Return the [X, Y] coordinate for the center point of the cell that contains the specified text.  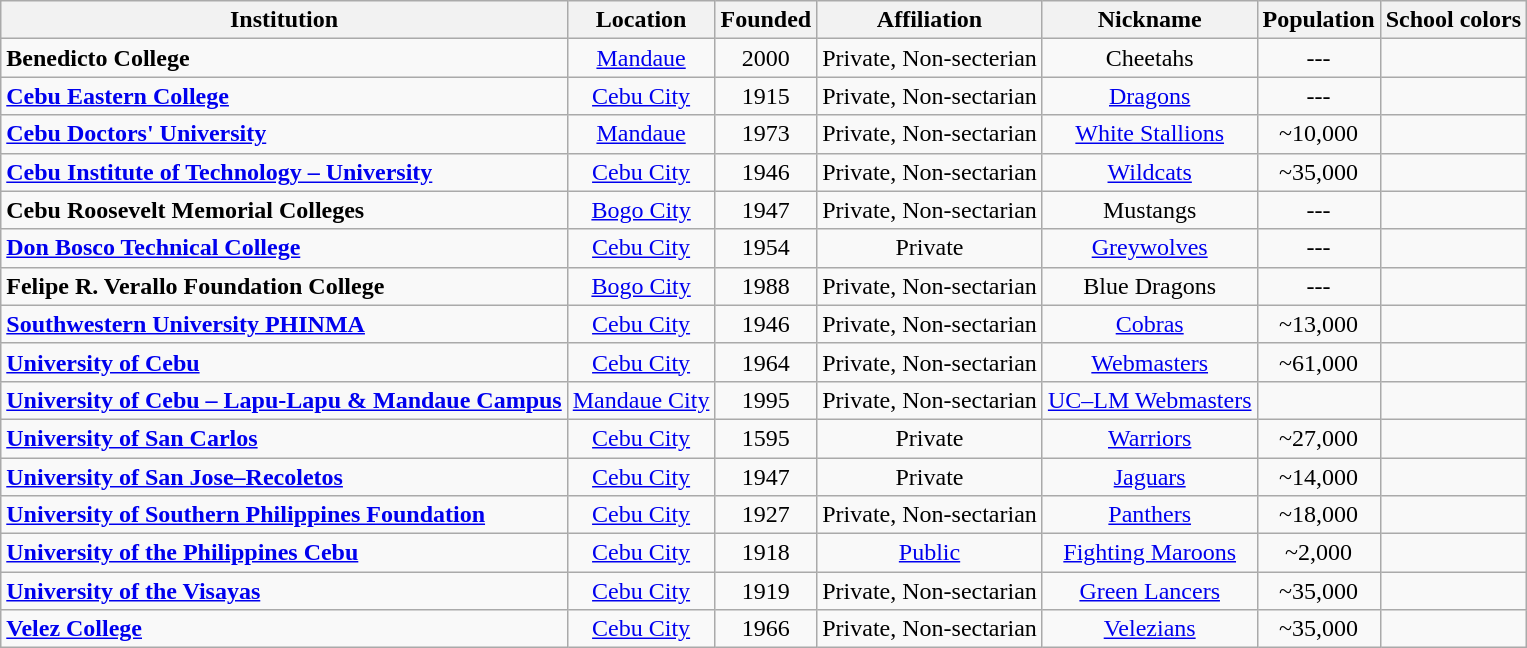
2000 [766, 58]
Dragons [1150, 96]
Jaguars [1150, 477]
~10,000 [1318, 134]
Felipe R. Verallo Foundation College [284, 286]
Warriors [1150, 438]
White Stallions [1150, 134]
Velezians [1150, 629]
1973 [766, 134]
1988 [766, 286]
University of Cebu – Lapu-Lapu & Mandaue Campus [284, 400]
University of the Visayas [284, 591]
1927 [766, 515]
Mandaue City [641, 400]
UC–LM Webmasters [1150, 400]
Affiliation [930, 20]
Cobras [1150, 324]
Founded [766, 20]
Cebu Roosevelt Memorial Colleges [284, 210]
Location [641, 20]
Fighting Maroons [1150, 553]
Blue Dragons [1150, 286]
1966 [766, 629]
Cebu Doctors' University [284, 134]
~27,000 [1318, 438]
Greywolves [1150, 248]
Webmasters [1150, 362]
1954 [766, 248]
1918 [766, 553]
Mustangs [1150, 210]
School colors [1453, 20]
Panthers [1150, 515]
Population [1318, 20]
Private, Non-secterian [930, 58]
University of San Jose–Recoletos [284, 477]
Wildcats [1150, 172]
Institution [284, 20]
Public [930, 553]
University of Cebu [284, 362]
Benedicto College [284, 58]
University of the Philippines Cebu [284, 553]
1964 [766, 362]
University of San Carlos [284, 438]
~14,000 [1318, 477]
Don Bosco Technical College [284, 248]
~2,000 [1318, 553]
Southwestern University PHINMA [284, 324]
~13,000 [1318, 324]
Velez College [284, 629]
1595 [766, 438]
Green Lancers [1150, 591]
Cebu Institute of Technology – University [284, 172]
~18,000 [1318, 515]
Cebu Eastern College [284, 96]
~61,000 [1318, 362]
University of Southern Philippines Foundation [284, 515]
1995 [766, 400]
1919 [766, 591]
1915 [766, 96]
Nickname [1150, 20]
Cheetahs [1150, 58]
